Provide the (X, Y) coordinate of the cell's center where the given text is located.  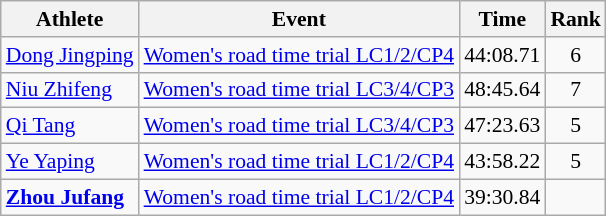
Time (502, 19)
48:45.64 (502, 90)
Athlete (70, 19)
7 (576, 90)
6 (576, 55)
Dong Jingping (70, 55)
Ye Yaping (70, 162)
Niu Zhifeng (70, 90)
47:23.63 (502, 126)
Rank (576, 19)
Event (299, 19)
44:08.71 (502, 55)
Qi Tang (70, 126)
39:30.84 (502, 197)
43:58.22 (502, 162)
Zhou Jufang (70, 197)
